Scan for the cell matching the given text and deliver its [X, Y] coordinate at center. 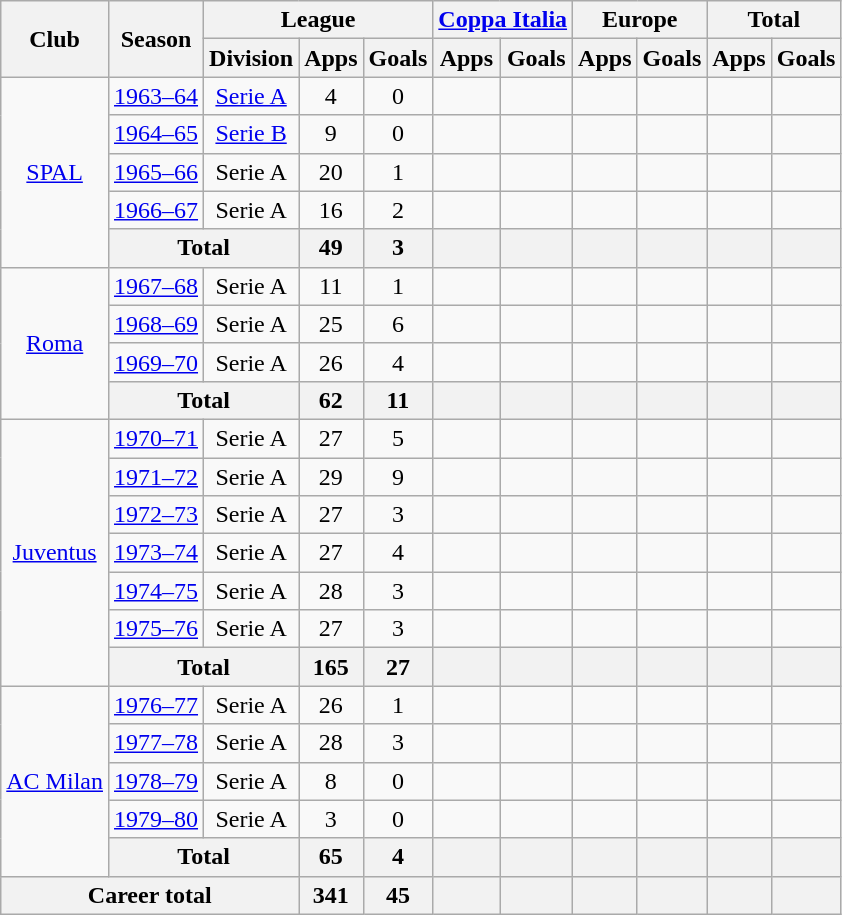
1965–66 [156, 172]
Career total [150, 895]
1964–65 [156, 134]
5 [398, 438]
6 [398, 324]
341 [331, 895]
45 [398, 895]
1968–69 [156, 324]
1970–71 [156, 438]
1975–76 [156, 629]
1971–72 [156, 477]
1967–68 [156, 286]
Serie B [252, 134]
62 [331, 400]
SPAL [55, 172]
2 [398, 210]
1963–64 [156, 96]
Coppa Italia [503, 20]
Juventus [55, 552]
1974–75 [156, 591]
1966–67 [156, 210]
1978–79 [156, 781]
20 [331, 172]
Season [156, 39]
1969–70 [156, 362]
1973–74 [156, 553]
16 [331, 210]
League [318, 20]
Roma [55, 343]
Europe [640, 20]
1979–80 [156, 819]
25 [331, 324]
29 [331, 477]
Club [55, 39]
AC Milan [55, 781]
1972–73 [156, 515]
8 [331, 781]
1976–77 [156, 705]
1977–78 [156, 743]
49 [331, 248]
165 [331, 667]
Division [252, 58]
65 [331, 857]
